Return the [X, Y] coordinate for the center point of the cell that contains the specified text.  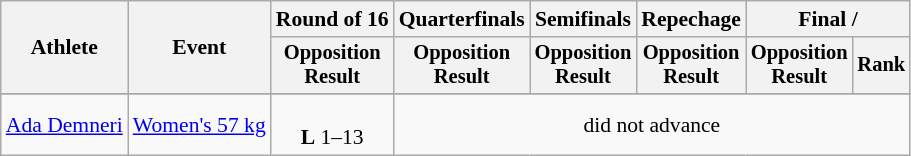
Women's 57 kg [200, 124]
Semifinals [584, 19]
L 1–13 [332, 124]
Final / [828, 19]
Repechage [691, 19]
did not advance [652, 124]
Quarterfinals [462, 19]
Rank [881, 66]
Ada Demneri [64, 124]
Athlete [64, 48]
Event [200, 48]
Round of 16 [332, 19]
